Determine the (x, y) coordinate at the center of the cell enclosing the given text.  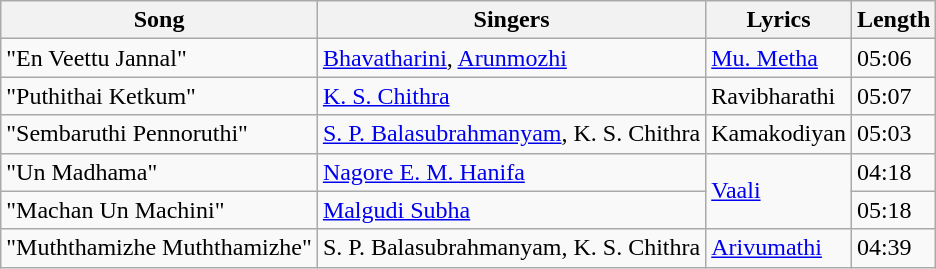
Ravibharathi (779, 96)
"Sembaruthi Pennoruthi" (160, 134)
05:06 (893, 58)
"Puthithai Ketkum" (160, 96)
Malgudi Subha (511, 210)
"Un Madhama" (160, 172)
Vaali (779, 191)
04:18 (893, 172)
Arivumathi (779, 248)
Bhavatharini, Arunmozhi (511, 58)
K. S. Chithra (511, 96)
Kamakodiyan (779, 134)
Length (893, 20)
05:07 (893, 96)
"Machan Un Machini" (160, 210)
Song (160, 20)
Lyrics (779, 20)
04:39 (893, 248)
"Muththamizhe Muththamizhe" (160, 248)
Mu. Metha (779, 58)
05:03 (893, 134)
"En Veettu Jannal" (160, 58)
05:18 (893, 210)
Singers (511, 20)
Nagore E. M. Hanifa (511, 172)
